Scan for the cell matching the given text and deliver its (X, Y) coordinate at center. 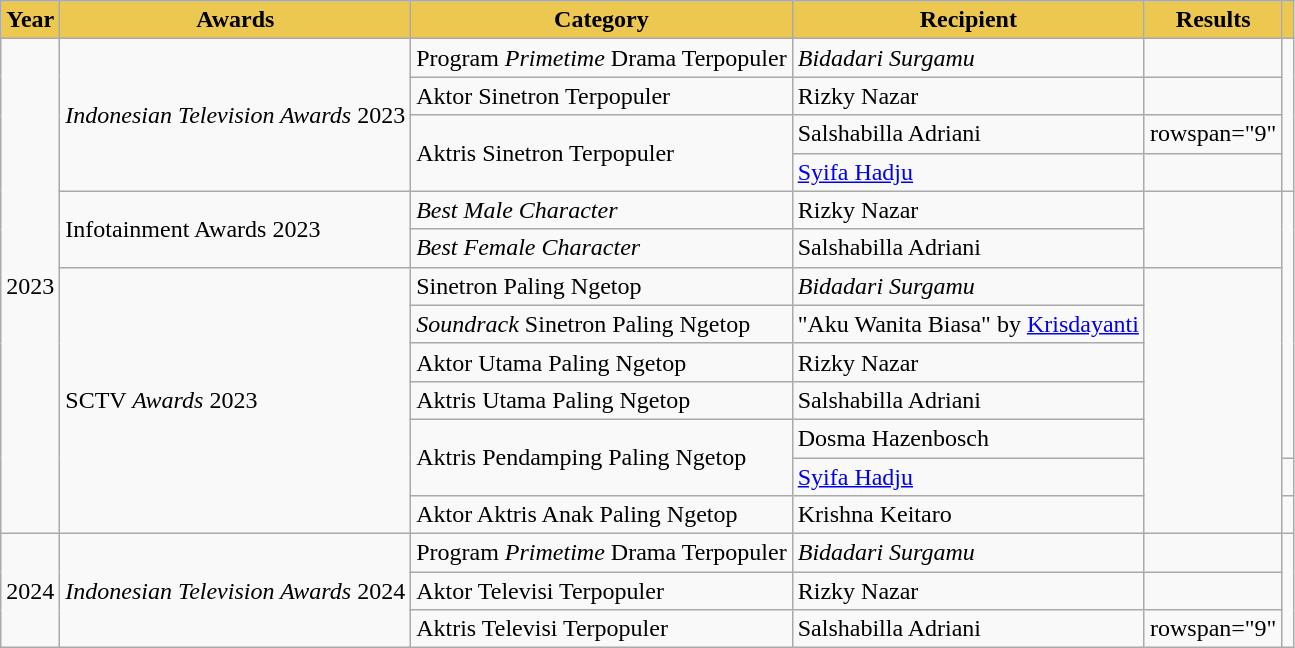
Dosma Hazenbosch (968, 438)
Aktor Utama Paling Ngetop (602, 362)
Aktris Utama Paling Ngetop (602, 400)
Aktor Aktris Anak Paling Ngetop (602, 515)
Aktor Televisi Terpopuler (602, 591)
2023 (30, 286)
Indonesian Television Awards 2023 (236, 115)
SCTV Awards 2023 (236, 400)
Krishna Keitaro (968, 515)
Awards (236, 20)
Indonesian Television Awards 2024 (236, 591)
Aktor Sinetron Terpopuler (602, 96)
Infotainment Awards 2023 (236, 229)
Best Female Character (602, 248)
Aktris Pendamping Paling Ngetop (602, 457)
Aktris Televisi Terpopuler (602, 629)
"Aku Wanita Biasa" by Krisdayanti (968, 324)
Best Male Character (602, 210)
Sinetron Paling Ngetop (602, 286)
2024 (30, 591)
Year (30, 20)
Soundrack Sinetron Paling Ngetop (602, 324)
Aktris Sinetron Terpopuler (602, 153)
Category (602, 20)
Recipient (968, 20)
Results (1213, 20)
